Scan for the cell matching the given text and deliver its (X, Y) coordinate at center. 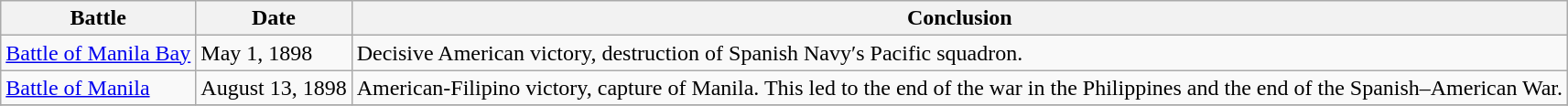
Date (274, 18)
Battle of Manila Bay (99, 53)
August 13, 1898 (274, 88)
Battle (99, 18)
May 1, 1898 (274, 53)
Battle of Manila (99, 88)
Conclusion (959, 18)
American-Filipino victory, capture of Manila. This led to the end of the war in the Philippines and the end of the Spanish–American War. (959, 88)
Decisive American victory, destruction of Spanish Navy′s Pacific squadron. (959, 53)
